Locate the cell with the specified text and output its [x, y] center coordinate. 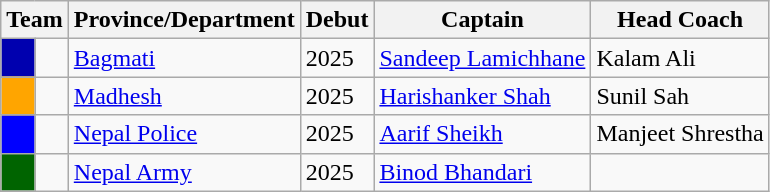
Head Coach [680, 20]
Madhesh [184, 96]
Kalam Ali [680, 58]
Binod Bhandari [482, 172]
Manjeet Shrestha [680, 134]
Captain [482, 20]
Aarif Sheikh [482, 134]
Province/Department [184, 20]
Nepal Police [184, 134]
Harishanker Shah [482, 96]
Bagmati [184, 58]
Sandeep Lamichhane [482, 58]
Sunil Sah [680, 96]
Team [35, 20]
Debut [337, 20]
Nepal Army [184, 172]
